From the cell containing the given text, extract its center point as [x, y] coordinate. 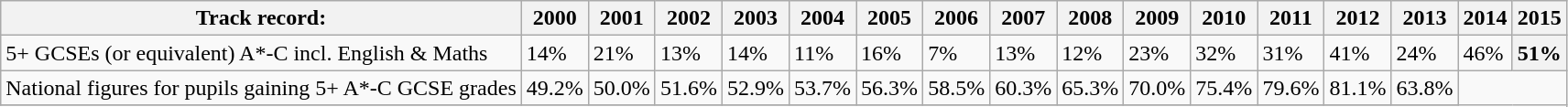
23% [1158, 53]
53.7% [822, 88]
2011 [1291, 18]
49.2% [555, 88]
51.6% [689, 88]
2010 [1224, 18]
2002 [689, 18]
7% [956, 53]
52.9% [755, 88]
21% [621, 53]
60.3% [1024, 88]
63.8% [1425, 88]
65.3% [1090, 88]
79.6% [1291, 88]
2004 [822, 18]
31% [1291, 53]
81.1% [1357, 88]
51% [1539, 53]
16% [890, 53]
75.4% [1224, 88]
Track record: [262, 18]
2001 [621, 18]
2005 [890, 18]
2007 [1024, 18]
2013 [1425, 18]
11% [822, 53]
46% [1486, 53]
2003 [755, 18]
2000 [555, 18]
2008 [1090, 18]
50.0% [621, 88]
5+ GCSEs (or equivalent) A*-C incl. English & Maths [262, 53]
2015 [1539, 18]
2012 [1357, 18]
32% [1224, 53]
2014 [1486, 18]
2006 [956, 18]
70.0% [1158, 88]
56.3% [890, 88]
12% [1090, 53]
2009 [1158, 18]
41% [1357, 53]
24% [1425, 53]
58.5% [956, 88]
National figures for pupils gaining 5+ A*-C GCSE grades [262, 88]
